Search for the cell housing the specified text and yield its (X, Y) center coordinate. 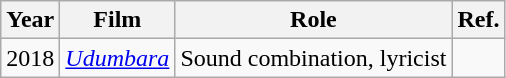
Role (314, 20)
Ref. (478, 20)
Film (118, 20)
Year (30, 20)
2018 (30, 58)
Sound combination, lyricist (314, 58)
Udumbara (118, 58)
